Scan for the cell matching the given text and deliver its [X, Y] coordinate at center. 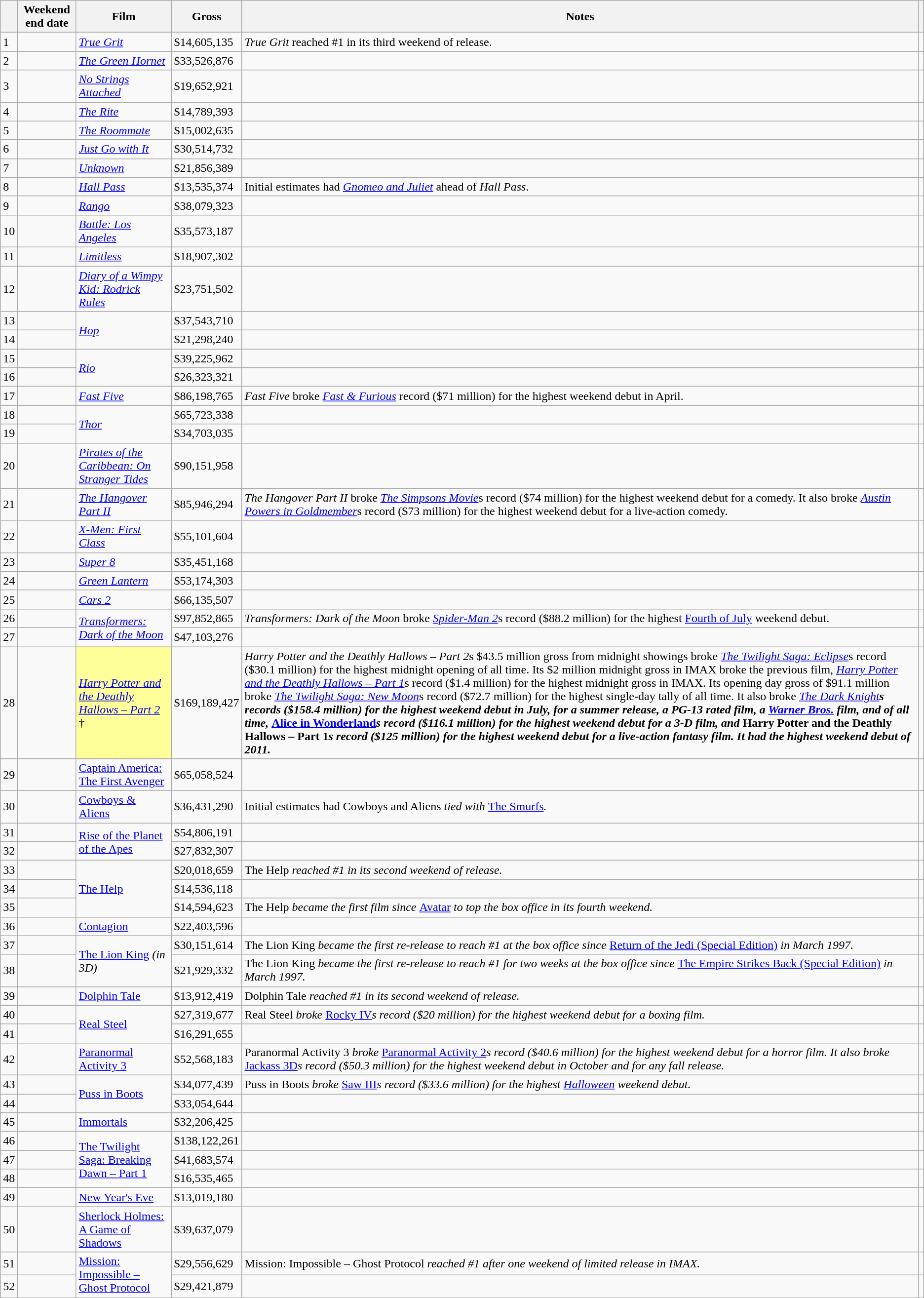
3 [9, 86]
8 [9, 187]
5 [9, 130]
$34,077,439 [206, 1084]
41 [9, 1033]
Immortals [123, 1122]
Unknown [123, 168]
Diary of a Wimpy Kid: Rodrick Rules [123, 288]
$30,151,614 [206, 945]
Just Go with It [123, 149]
Film [123, 17]
9 [9, 205]
28 [9, 703]
$35,573,187 [206, 231]
Fast Five broke Fast & Furious record ($71 million) for the highest weekend debut in April. [580, 396]
37 [9, 945]
Captain America: The First Avenger [123, 775]
29 [9, 775]
$14,605,135 [206, 42]
$21,856,389 [206, 168]
26 [9, 618]
43 [9, 1084]
4 [9, 112]
34 [9, 889]
$33,054,644 [206, 1103]
17 [9, 396]
$36,431,290 [206, 807]
24 [9, 581]
$20,018,659 [206, 870]
Notes [580, 17]
12 [9, 288]
Initial estimates had Cowboys and Aliens tied with The Smurfs. [580, 807]
10 [9, 231]
Puss in Boots broke Saw IIIs record ($33.6 million) for the highest Halloween weekend debut. [580, 1084]
$53,174,303 [206, 581]
$15,002,635 [206, 130]
6 [9, 149]
Green Lantern [123, 581]
46 [9, 1141]
Pirates of the Caribbean: On Stranger Tides [123, 466]
Battle: Los Angeles [123, 231]
$34,703,035 [206, 433]
$97,852,865 [206, 618]
$33,526,876 [206, 61]
Harry Potter and the Deathly Hallows – Part 2 † [123, 703]
31 [9, 832]
$13,535,374 [206, 187]
Real Steel [123, 1024]
35 [9, 907]
The Help reached #1 in its second weekend of release. [580, 870]
The Roommate [123, 130]
49 [9, 1197]
14 [9, 340]
51 [9, 1263]
$54,806,191 [206, 832]
The Lion King became the first re-release to reach #1 for two weeks at the box office since The Empire Strikes Back (Special Edition) in March 1997. [580, 971]
48 [9, 1179]
21 [9, 505]
$39,225,962 [206, 358]
$138,122,261 [206, 1141]
$52,568,183 [206, 1059]
$21,929,332 [206, 971]
20 [9, 466]
13 [9, 321]
$18,907,302 [206, 256]
$85,946,294 [206, 505]
True Grit [123, 42]
$65,058,524 [206, 775]
19 [9, 433]
Mission: Impossible – Ghost Protocol reached #1 after one weekend of limited release in IMAX. [580, 1263]
Gross [206, 17]
$90,151,958 [206, 466]
$16,535,465 [206, 1179]
$39,637,079 [206, 1229]
$13,912,419 [206, 996]
The Help became the first film since Avatar to top the box office in its fourth weekend. [580, 907]
$66,135,507 [206, 599]
2 [9, 61]
30 [9, 807]
$41,683,574 [206, 1160]
Thor [123, 424]
45 [9, 1122]
42 [9, 1059]
$14,594,623 [206, 907]
Contagion [123, 926]
16 [9, 377]
Initial estimates had Gnomeo and Juliet ahead of Hall Pass. [580, 187]
1 [9, 42]
$27,832,307 [206, 851]
$29,556,629 [206, 1263]
$19,652,921 [206, 86]
Limitless [123, 256]
Transformers: Dark of the Moon broke Spider-Man 2s record ($88.2 million) for the highest Fourth of July weekend debut. [580, 618]
Paranormal Activity 3 [123, 1059]
$37,543,710 [206, 321]
$16,291,655 [206, 1033]
36 [9, 926]
New Year's Eve [123, 1197]
38 [9, 971]
The Help [123, 889]
Rio [123, 368]
The Lion King became the first re-release to reach #1 at the box office since Return of the Jedi (Special Edition) in March 1997. [580, 945]
No Strings Attached [123, 86]
40 [9, 1015]
11 [9, 256]
27 [9, 637]
Mission: Impossible – Ghost Protocol [123, 1275]
15 [9, 358]
The Lion King (in 3D) [123, 961]
Rango [123, 205]
Puss in Boots [123, 1094]
23 [9, 562]
$23,751,502 [206, 288]
Hop [123, 330]
Real Steel broke Rocky IVs record ($20 million) for the highest weekend debut for a boxing film. [580, 1015]
Hall Pass [123, 187]
32 [9, 851]
X-Men: First Class [123, 536]
$26,323,321 [206, 377]
25 [9, 599]
33 [9, 870]
Cowboys & Aliens [123, 807]
44 [9, 1103]
39 [9, 996]
$14,789,393 [206, 112]
22 [9, 536]
$47,103,276 [206, 637]
$32,206,425 [206, 1122]
The Hangover Part II [123, 505]
52 [9, 1286]
The Rite [123, 112]
Weekend end date [47, 17]
$30,514,732 [206, 149]
$55,101,604 [206, 536]
$21,298,240 [206, 340]
The Green Hornet [123, 61]
True Grit reached #1 in its third weekend of release. [580, 42]
Dolphin Tale reached #1 in its second weekend of release. [580, 996]
$35,451,168 [206, 562]
Cars 2 [123, 599]
$22,403,596 [206, 926]
50 [9, 1229]
$29,421,879 [206, 1286]
Sherlock Holmes: A Game of Shadows [123, 1229]
Rise of the Planet of the Apes [123, 842]
7 [9, 168]
$65,723,338 [206, 415]
$13,019,180 [206, 1197]
47 [9, 1160]
Dolphin Tale [123, 996]
Fast Five [123, 396]
18 [9, 415]
Super 8 [123, 562]
$169,189,427 [206, 703]
$14,536,118 [206, 889]
Transformers: Dark of the Moon [123, 628]
$27,319,677 [206, 1015]
The Twilight Saga: Breaking Dawn – Part 1 [123, 1160]
$38,079,323 [206, 205]
$86,198,765 [206, 396]
